Locate the cell with the specified text and output its [X, Y] center coordinate. 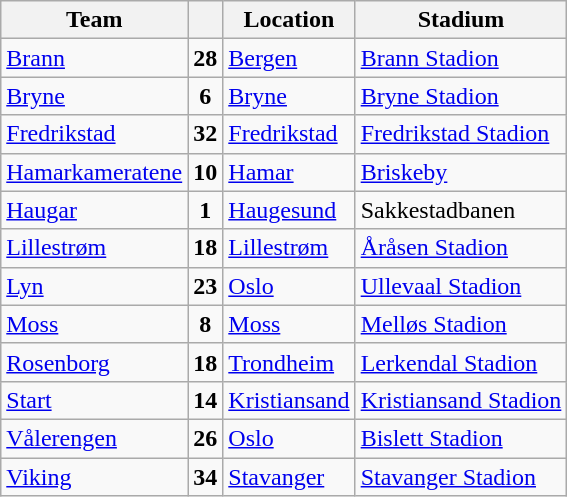
Sakkestadbanen [461, 210]
Location [289, 20]
Vålerengen [94, 438]
Rosenborg [94, 362]
32 [206, 134]
Viking [94, 477]
10 [206, 172]
Kristiansand Stadion [461, 400]
Brann [94, 58]
Haugar [94, 210]
Lerkendal Stadion [461, 362]
34 [206, 477]
8 [206, 324]
Kristiansand [289, 400]
Melløs Stadion [461, 324]
14 [206, 400]
Stavanger [289, 477]
26 [206, 438]
Briskeby [461, 172]
Team [94, 20]
Bryne Stadion [461, 96]
Haugesund [289, 210]
Stavanger Stadion [461, 477]
1 [206, 210]
Stadium [461, 20]
6 [206, 96]
Ullevaal Stadion [461, 286]
Åråsen Stadion [461, 248]
Trondheim [289, 362]
Fredrikstad Stadion [461, 134]
Hamar [289, 172]
Bislett Stadion [461, 438]
Bergen [289, 58]
23 [206, 286]
28 [206, 58]
Hamarkameratene [94, 172]
Brann Stadion [461, 58]
Lyn [94, 286]
Start [94, 400]
